Find where the given text appears and provide that cell's center as (x, y) coordinate. 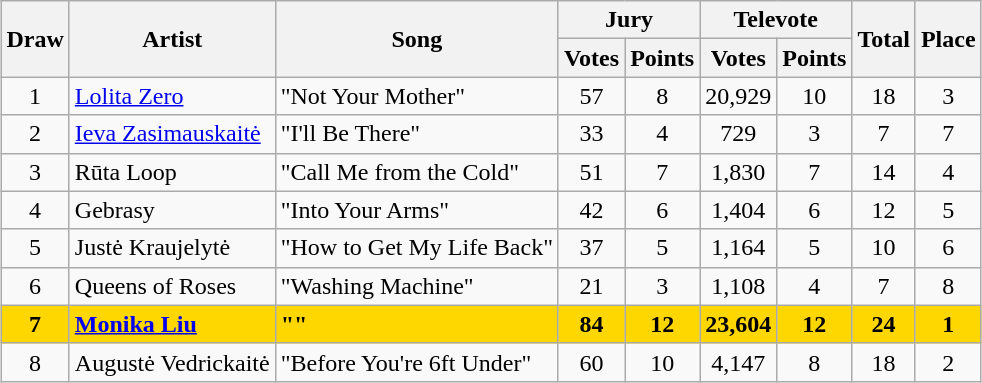
729 (738, 134)
Televote (776, 20)
Artist (172, 39)
"" (416, 324)
"I'll Be There" (416, 134)
Augustė Vedrickaitė (172, 362)
"Call Me from the Cold" (416, 172)
21 (591, 286)
Queens of Roses (172, 286)
42 (591, 210)
24 (884, 324)
Justė Kraujelytė (172, 248)
14 (884, 172)
"Into Your Arms" (416, 210)
Lolita Zero (172, 96)
Song (416, 39)
37 (591, 248)
1,164 (738, 248)
1,108 (738, 286)
"Not Your Mother" (416, 96)
84 (591, 324)
Gebrasy (172, 210)
"Before You're 6ft Under" (416, 362)
"How to Get My Life Back" (416, 248)
Monika Liu (172, 324)
"Washing Machine" (416, 286)
1,830 (738, 172)
60 (591, 362)
Total (884, 39)
20,929 (738, 96)
Draw (35, 39)
33 (591, 134)
Place (948, 39)
Ieva Zasimauskaitė (172, 134)
1,404 (738, 210)
51 (591, 172)
Rūta Loop (172, 172)
57 (591, 96)
Jury (628, 20)
4,147 (738, 362)
23,604 (738, 324)
